Determine the [X, Y] coordinate at the center of the cell enclosing the given text.  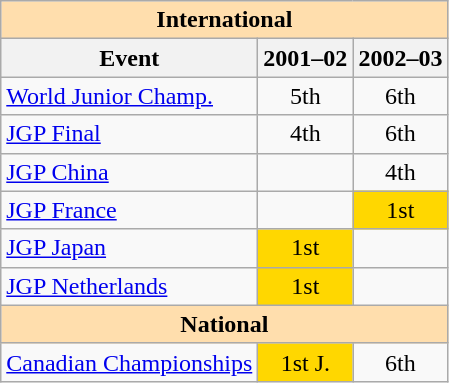
World Junior Champ. [130, 96]
JGP Japan [130, 248]
Event [130, 58]
JGP China [130, 172]
JGP Final [130, 134]
National [224, 324]
2001–02 [306, 58]
1st J. [306, 362]
2002–03 [400, 58]
JGP France [130, 210]
International [224, 20]
JGP Netherlands [130, 286]
Canadian Championships [130, 362]
5th [306, 96]
